Find where the given text appears and provide that cell's center as (x, y) coordinate. 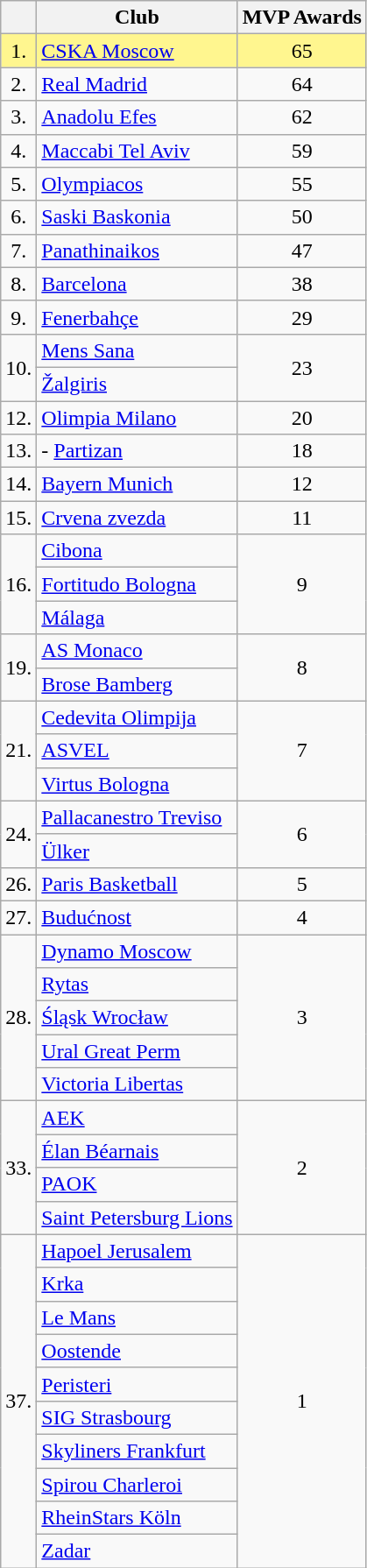
Śląsk Wrocław (137, 1018)
11 (301, 518)
1 (301, 1402)
5 (301, 884)
10. (19, 367)
Maccabi Tel Aviv (137, 151)
CSKA Moscow (137, 51)
7 (301, 751)
Ural Great Perm (137, 1051)
MVP Awards (301, 18)
47 (301, 251)
RheinStars Köln (137, 1518)
AEK (137, 1118)
Cibona (137, 551)
Spirou Charleroi (137, 1485)
AS Monaco (137, 651)
59 (301, 151)
PAOK (137, 1184)
26. (19, 884)
Mens Sana (137, 350)
Skyliners Frankfurt (137, 1451)
6 (301, 834)
- Partizan (137, 451)
Anadolu Efes (137, 117)
Budućnost (137, 917)
3 (301, 1017)
33. (19, 1168)
37. (19, 1402)
Élan Béarnais (137, 1151)
Saski Baskonia (137, 217)
12. (19, 418)
9 (301, 584)
Dynamo Moscow (137, 950)
8 (301, 667)
Virtus Bologna (137, 784)
Pallacanestro Treviso (137, 817)
Hapoel Jerusalem (137, 1251)
Victoria Libertas (137, 1084)
SIG Strasbourg (137, 1417)
29 (301, 317)
8. (19, 284)
Ülker (137, 851)
9. (19, 317)
4 (301, 917)
Fortitudo Bologna (137, 584)
Club (137, 18)
Olympiacos (137, 184)
Saint Petersburg Lions (137, 1218)
16. (19, 584)
27. (19, 917)
Le Mans (137, 1317)
Zadar (137, 1551)
19. (19, 667)
55 (301, 184)
Barcelona (137, 284)
15. (19, 518)
18 (301, 451)
64 (301, 84)
12 (301, 484)
ASVEL (137, 751)
6. (19, 217)
7. (19, 251)
50 (301, 217)
Paris Basketball (137, 884)
Fenerbahçe (137, 317)
2. (19, 84)
Rytas (137, 985)
Olimpia Milano (137, 418)
23 (301, 367)
24. (19, 834)
38 (301, 284)
Real Madrid (137, 84)
2 (301, 1168)
14. (19, 484)
20 (301, 418)
62 (301, 117)
Oostende (137, 1351)
5. (19, 184)
13. (19, 451)
Crvena zvezda (137, 518)
28. (19, 1017)
1. (19, 51)
Málaga (137, 618)
Žalgiris (137, 384)
Brose Bamberg (137, 684)
21. (19, 751)
Krka (137, 1284)
65 (301, 51)
Cedevita Olimpija (137, 717)
Bayern Munich (137, 484)
Peristeri (137, 1384)
4. (19, 151)
3. (19, 117)
Panathinaikos (137, 251)
